Return the [X, Y] coordinate for the center point of the cell that contains the specified text.  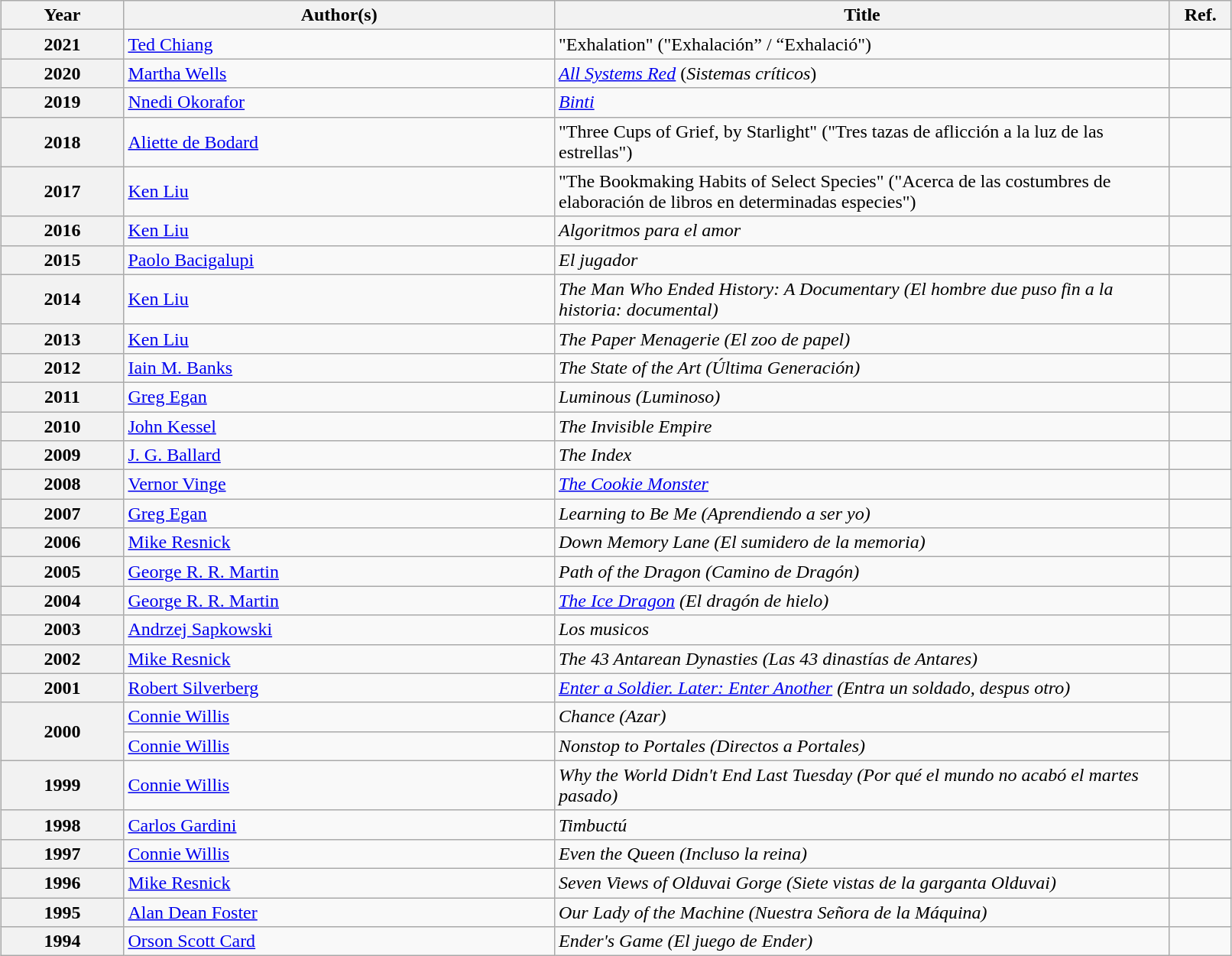
2017 [63, 191]
2015 [63, 260]
All Systems Red (Sistemas críticos) [862, 73]
2002 [63, 659]
Alan Dean Foster [339, 912]
2007 [63, 514]
1999 [63, 786]
Iain M. Banks [339, 368]
2013 [63, 339]
Ref. [1200, 15]
Ender's Game (El juego de Ender) [862, 941]
The Index [862, 455]
Author(s) [339, 15]
Luminous (Luminoso) [862, 397]
Robert Silverberg [339, 688]
Vernor Vinge [339, 484]
2001 [63, 688]
2003 [63, 630]
The Paper Menagerie (El zoo de papel) [862, 339]
2006 [63, 543]
Timbuctú [862, 825]
2008 [63, 484]
The Invisible Empire [862, 426]
Algoritmos para el amor [862, 231]
1995 [63, 912]
1997 [63, 854]
Paolo Bacigalupi [339, 260]
J. G. Ballard [339, 455]
2016 [63, 231]
Enter a Soldier. Later: Enter Another (Entra un soldado, despus otro) [862, 688]
The Cookie Monster [862, 484]
2014 [63, 300]
"Three Cups of Grief, by Starlight" ("Tres tazas de aflicción a la luz de las estrellas") [862, 142]
The Ice Dragon (El dragón de hielo) [862, 601]
El jugador [862, 260]
Path of the Dragon (Camino de Dragón) [862, 572]
1994 [63, 941]
Aliette de Bodard [339, 142]
Chance (Azar) [862, 717]
1998 [63, 825]
Our Lady of the Machine (Nuestra Señora de la Máquina) [862, 912]
Down Memory Lane (El sumidero de la memoria) [862, 543]
2019 [63, 102]
Martha Wells [339, 73]
2012 [63, 368]
2020 [63, 73]
2011 [63, 397]
2018 [63, 142]
Why the World Didn't End Last Tuesday (Por qué el mundo no acabó el martes pasado) [862, 786]
Title [862, 15]
1996 [63, 883]
Los musicos [862, 630]
Carlos Gardini [339, 825]
Even the Queen (Incluso la reina) [862, 854]
Andrzej Sapkowski [339, 630]
The 43 Antarean Dynasties (Las 43 dinastías de Antares) [862, 659]
Year [63, 15]
John Kessel [339, 426]
2010 [63, 426]
"Exhalation" ("Exhalación” / “Exhalació") [862, 44]
Nonstop to Portales (Directos a Portales) [862, 746]
2009 [63, 455]
Learning to Be Me (Aprendiendo a ser yo) [862, 514]
Ted Chiang [339, 44]
"The Bookmaking Habits of Select Species" ("Acerca de las costumbres de elaboración de libros en determinadas especies") [862, 191]
2021 [63, 44]
Seven Views of Olduvai Gorge (Siete vistas de la garganta Olduvai) [862, 883]
2004 [63, 601]
Nnedi Okorafor [339, 102]
2000 [63, 731]
Orson Scott Card [339, 941]
Binti [862, 102]
2005 [63, 572]
The State of the Art (Última Generación) [862, 368]
The Man Who Ended History: A Documentary (El hombre due puso fin a la historia: documental) [862, 300]
